From the cell containing the given text, extract its center point as [X, Y] coordinate. 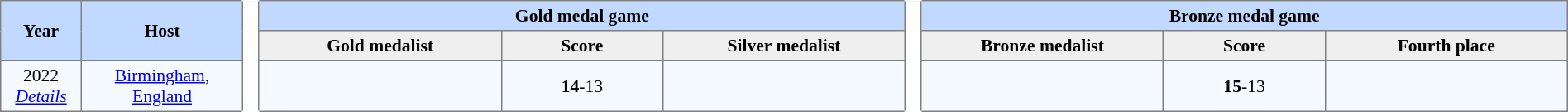
Birmingham, England [162, 86]
Gold medalist [380, 46]
Silver medalist [784, 46]
Host [162, 31]
Bronze medal game [1244, 16]
Year [41, 31]
15-13 [1244, 86]
Fourth place [1446, 46]
14-13 [582, 86]
Gold medal game [582, 16]
Bronze medalist [1042, 46]
2022Details [41, 86]
